Locate the cell with the specified text and output its [x, y] center coordinate. 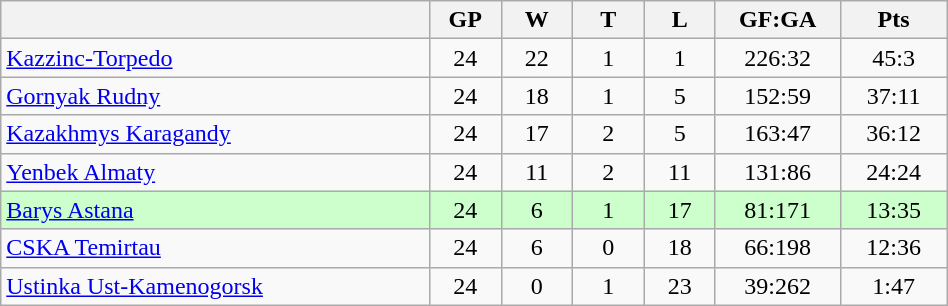
12:36 [894, 248]
GF:GA [778, 20]
Kazakhmys Karagandy [216, 134]
163:47 [778, 134]
22 [536, 58]
L [680, 20]
Kazzinc-Torpedo [216, 58]
Pts [894, 20]
13:35 [894, 210]
W [536, 20]
GP [466, 20]
23 [680, 286]
152:59 [778, 96]
39:262 [778, 286]
1:47 [894, 286]
T [608, 20]
Yenbek Almaty [216, 172]
45:3 [894, 58]
CSKA Temirtau [216, 248]
Gornyak Rudny [216, 96]
81:171 [778, 210]
226:32 [778, 58]
24:24 [894, 172]
66:198 [778, 248]
Barys Astana [216, 210]
36:12 [894, 134]
Ustinka Ust-Kamenogorsk [216, 286]
131:86 [778, 172]
37:11 [894, 96]
